Output the (x, y) coordinate of the center of the cell containing the given text.  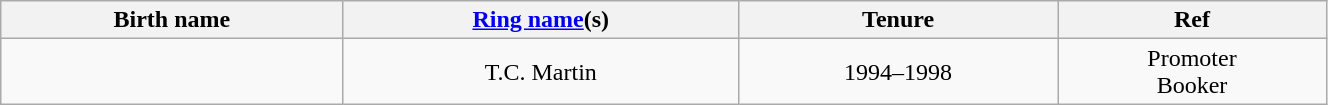
Birth name (172, 20)
Ref (1192, 20)
PromoterBooker (1192, 72)
Ring name(s) (541, 20)
Tenure (898, 20)
T.C. Martin (541, 72)
1994–1998 (898, 72)
